Identify which cell holds the provided text, then report its [X, Y] central coordinate. 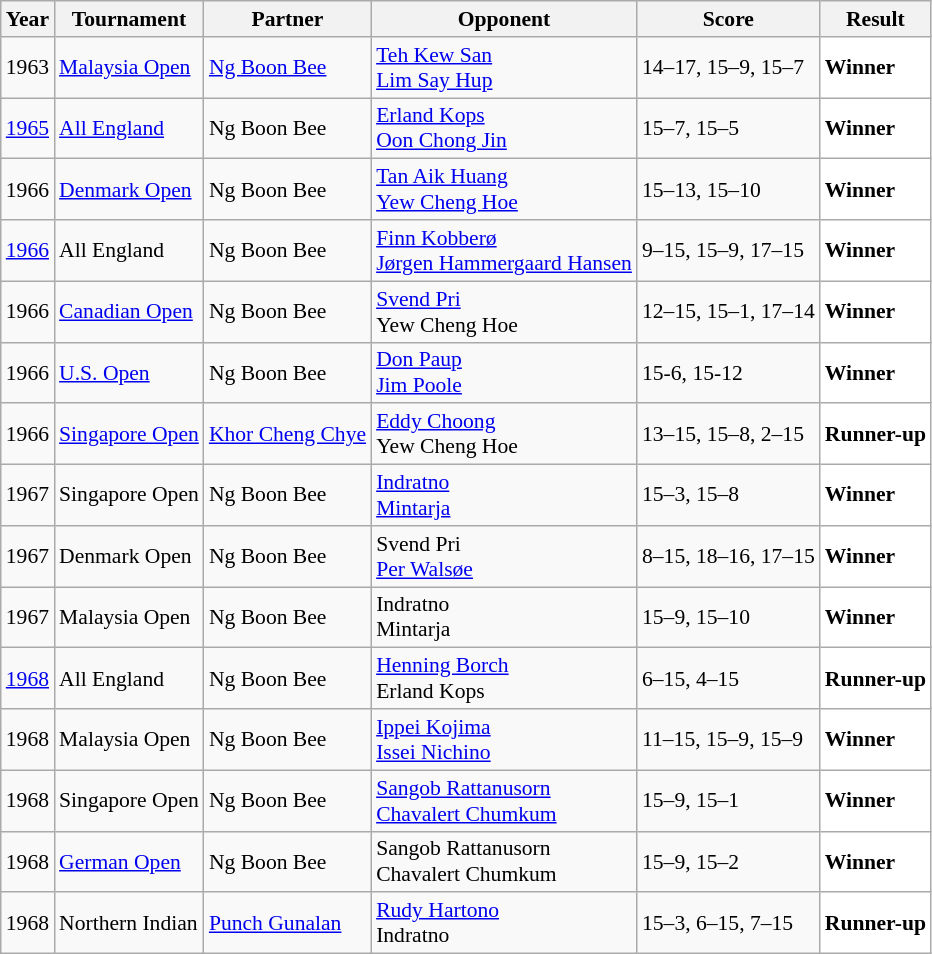
Tan Aik Huang Yew Cheng Hoe [504, 190]
9–15, 15–9, 17–15 [728, 250]
Year [28, 19]
Henning Borch Erland Kops [504, 678]
Finn Kobberø Jørgen Hammergaard Hansen [504, 250]
Erland Kops Oon Chong Jin [504, 128]
Canadian Open [129, 312]
15–9, 15–2 [728, 862]
14–17, 15–9, 15–7 [728, 68]
German Open [129, 862]
Eddy Choong Yew Cheng Hoe [504, 434]
Don Paup Jim Poole [504, 372]
1965 [28, 128]
Opponent [504, 19]
Rudy Hartono Indratno [504, 924]
Score [728, 19]
U.S. Open [129, 372]
Teh Kew San Lim Say Hup [504, 68]
Svend Pri Per Walsøe [504, 556]
15–3, 15–8 [728, 496]
Northern Indian [129, 924]
11–15, 15–9, 15–9 [728, 740]
Punch Gunalan [288, 924]
15-6, 15-12 [728, 372]
Svend Pri Yew Cheng Hoe [504, 312]
Khor Cheng Chye [288, 434]
Result [876, 19]
15–7, 15–5 [728, 128]
15–13, 15–10 [728, 190]
8–15, 18–16, 17–15 [728, 556]
Tournament [129, 19]
1963 [28, 68]
15–9, 15–10 [728, 618]
Ippei Kojima Issei Nichino [504, 740]
13–15, 15–8, 2–15 [728, 434]
6–15, 4–15 [728, 678]
15–9, 15–1 [728, 800]
15–3, 6–15, 7–15 [728, 924]
Partner [288, 19]
12–15, 15–1, 17–14 [728, 312]
